Provide the (x, y) coordinate of the cell's center where the given text is located.  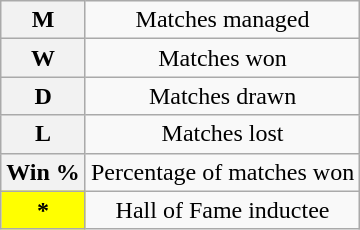
D (44, 96)
Matches managed (222, 20)
W (44, 58)
Win % (44, 172)
Hall of Fame inductee (222, 210)
Percentage of matches won (222, 172)
Matches drawn (222, 96)
* (44, 210)
M (44, 20)
L (44, 134)
Matches lost (222, 134)
Matches won (222, 58)
